For the text-containing cell, return its midpoint in [x, y] coordinate format. 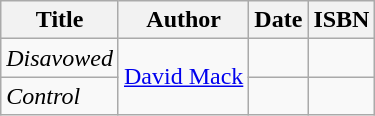
David Mack [183, 77]
Date [278, 20]
Control [60, 96]
Title [60, 20]
ISBN [342, 20]
Disavowed [60, 58]
Author [183, 20]
